Extract the (x, y) coordinate from the center of the cell holding the provided text.  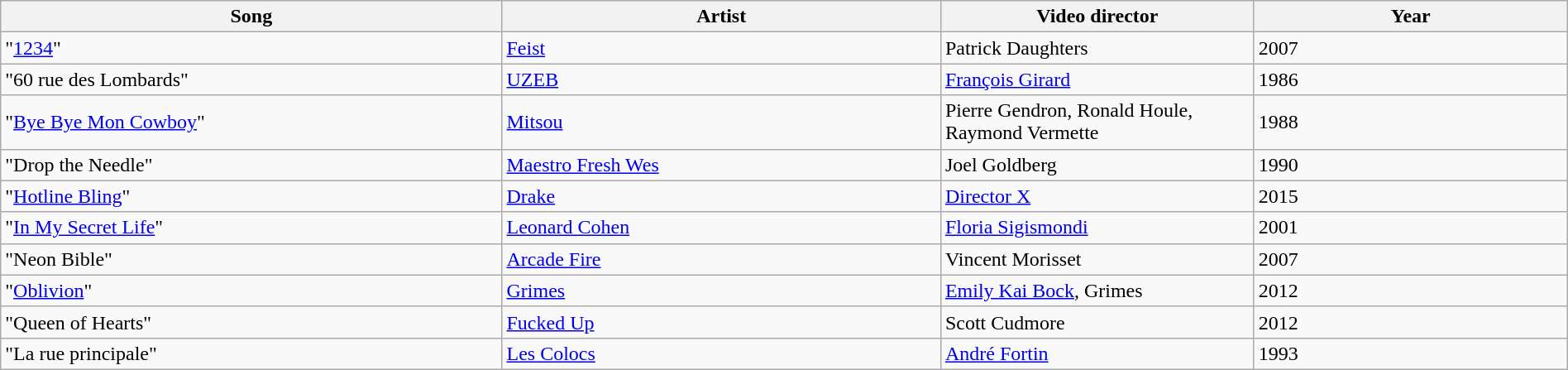
"Oblivion" (251, 291)
Les Colocs (721, 353)
Artist (721, 17)
1993 (1411, 353)
"In My Secret Life" (251, 228)
UZEB (721, 79)
2001 (1411, 228)
"Neon Bible" (251, 259)
Mitsou (721, 123)
"1234" (251, 48)
1990 (1411, 165)
"Drop the Needle" (251, 165)
Feist (721, 48)
François Girard (1097, 79)
1988 (1411, 123)
"La rue principale" (251, 353)
Floria Sigismondi (1097, 228)
"Queen of Hearts" (251, 322)
Leonard Cohen (721, 228)
"Bye Bye Mon Cowboy" (251, 123)
Pierre Gendron, Ronald Houle, Raymond Vermette (1097, 123)
Joel Goldberg (1097, 165)
"Hotline Bling" (251, 196)
Fucked Up (721, 322)
Song (251, 17)
Grimes (721, 291)
2015 (1411, 196)
Arcade Fire (721, 259)
Video director (1097, 17)
Drake (721, 196)
Director X (1097, 196)
1986 (1411, 79)
Scott Cudmore (1097, 322)
Year (1411, 17)
Maestro Fresh Wes (721, 165)
André Fortin (1097, 353)
Vincent Morisset (1097, 259)
Emily Kai Bock, Grimes (1097, 291)
"60 rue des Lombards" (251, 79)
Patrick Daughters (1097, 48)
